Search for the cell housing the specified text and yield its (X, Y) center coordinate. 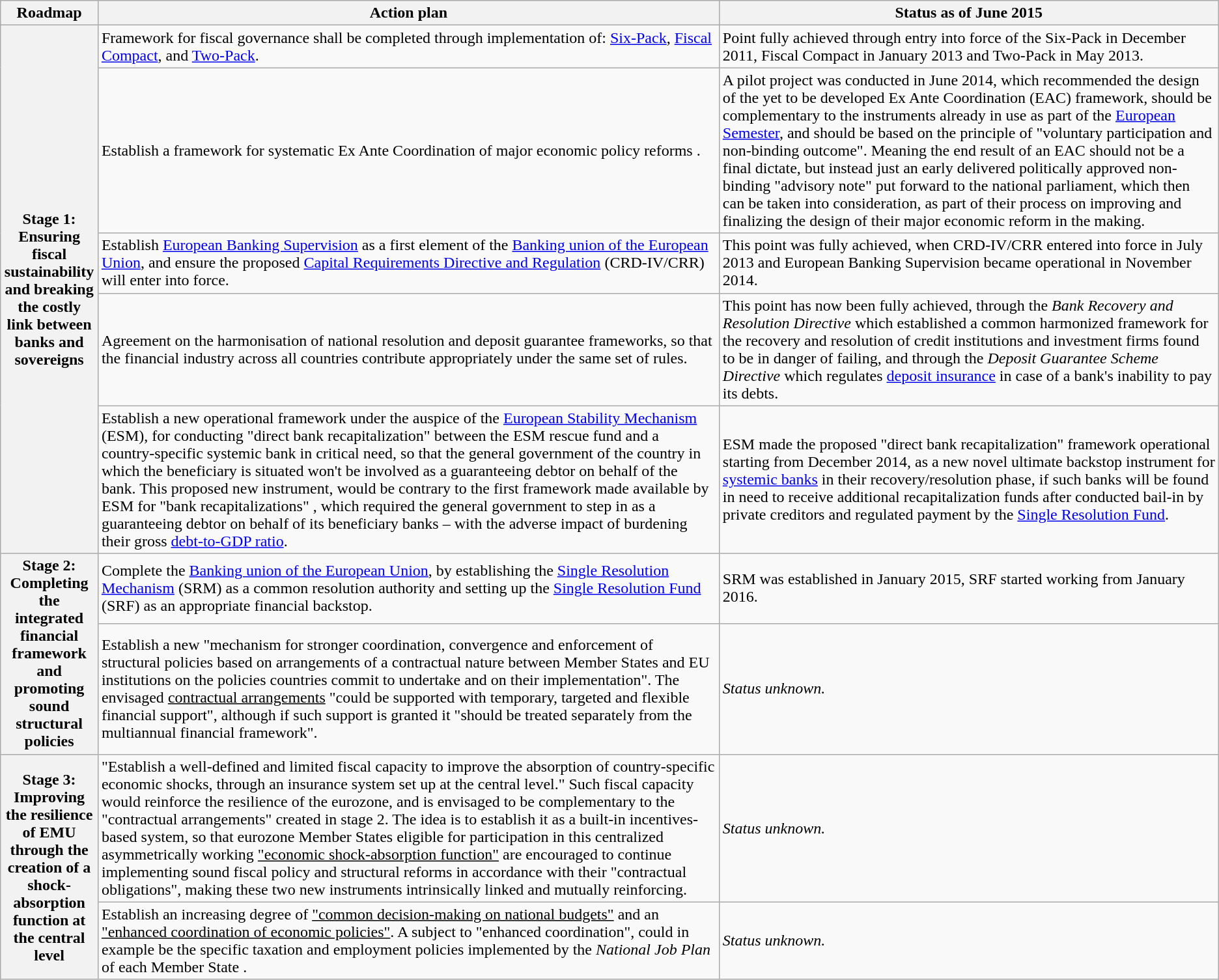
Framework for fiscal governance shall be completed through implementation of: Six-Pack, Fiscal Compact, and Two-Pack. (408, 47)
Status as of June 2015 (969, 13)
Stage 1: Ensuring fiscal sustainability and breaking the costly link between banks and sovereigns (49, 289)
Stage 3: Improving the resilience of EMU through the creation of a shock-absorption function at the central level (49, 867)
Action plan (408, 13)
Establish a framework for systematic Ex Ante Coordination of major economic policy reforms . (408, 150)
Stage 2: Completing the integrated financial framework and promoting sound structural policies (49, 654)
Point fully achieved through entry into force of the Six‑Pack in December 2011, Fiscal Compact in January 2013 and Two‑Pack in May 2013. (969, 47)
Roadmap (49, 13)
This point was fully achieved, when CRD‑IV/CRR entered into force in July 2013 and European Banking Supervision became operational in November 2014. (969, 263)
SRM was established in January 2015, SRF started working from January 2016. (969, 589)
